For the text-containing cell, return its midpoint in [x, y] coordinate format. 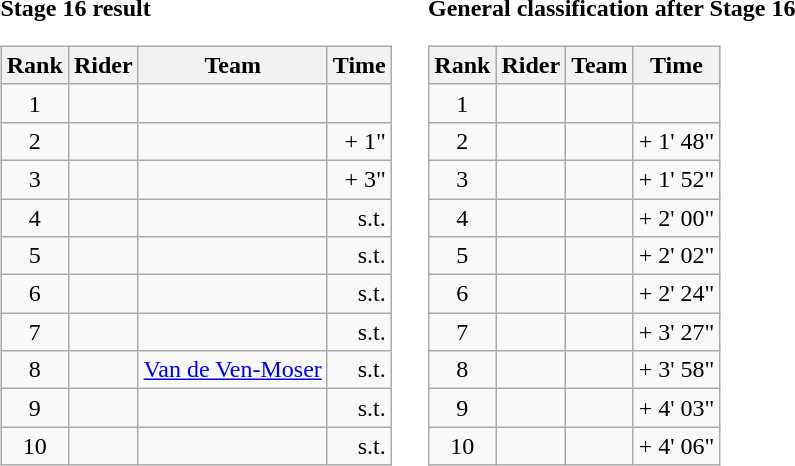
+ 4' 06" [676, 446]
+ 3' 27" [676, 332]
+ 3" [359, 179]
+ 1' 48" [676, 141]
+ 2' 24" [676, 294]
+ 4' 03" [676, 408]
+ 2' 00" [676, 217]
+ 1' 52" [676, 179]
Van de Ven-Moser [232, 370]
+ 2' 02" [676, 256]
+ 1" [359, 141]
+ 3' 58" [676, 370]
